Output the [x, y] coordinate of the center of the cell containing the given text.  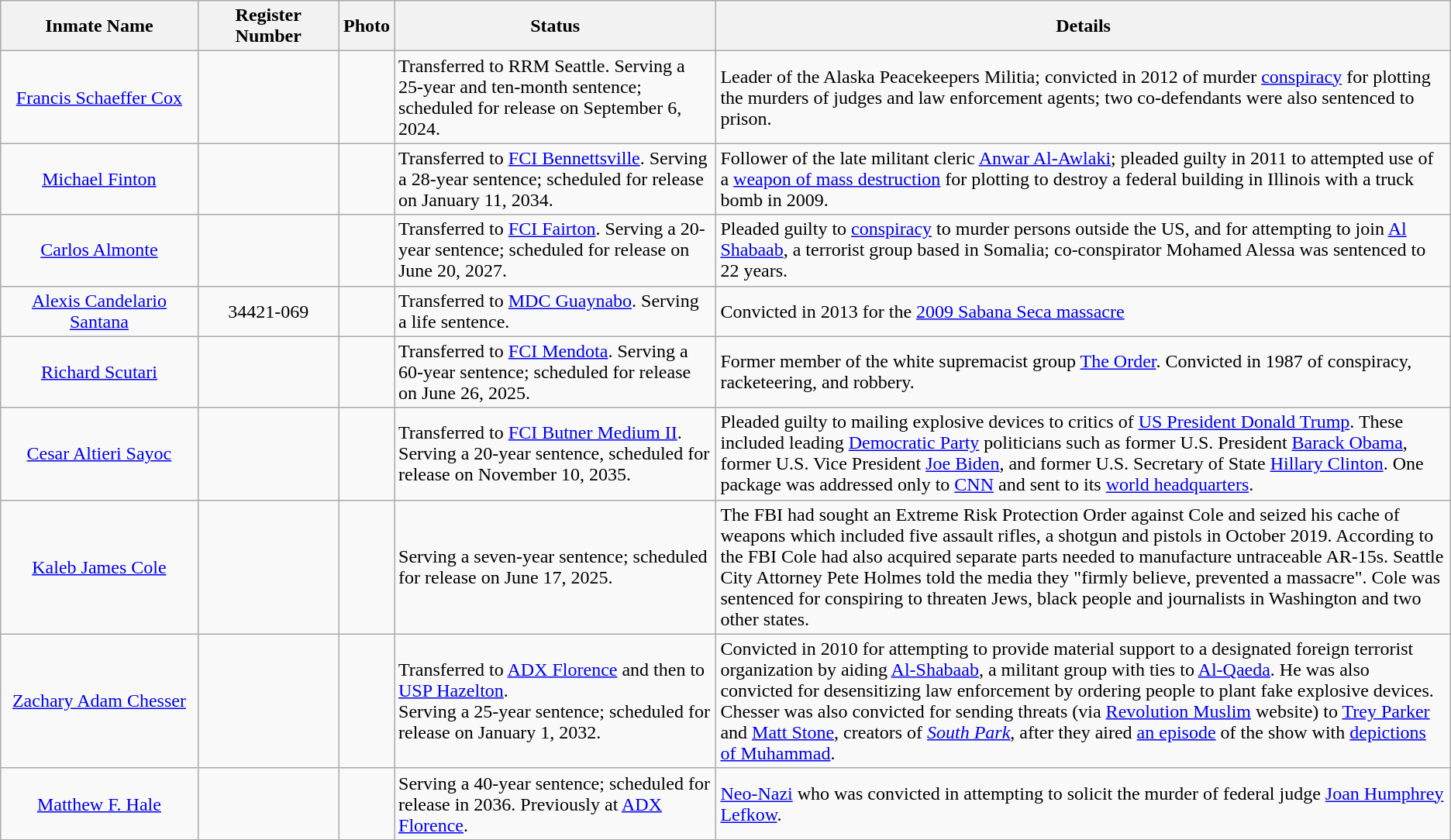
Transferred to FCI Fairton. Serving a 20-year sentence; scheduled for release on June 20, 2027. [555, 250]
Matthew F. Hale [99, 804]
Michael Finton [99, 179]
Transferred to FCI Mendota. Serving a 60-year sentence; scheduled for release on June 26, 2025. [555, 372]
Kaleb James Cole [99, 567]
Carlos Almonte [99, 250]
Transferred to MDC Guaynabo. Serving a life sentence. [555, 312]
Serving a seven-year sentence; scheduled for release on June 17, 2025. [555, 567]
Cesar Altieri Sayoc [99, 454]
Photo [366, 26]
Register Number [268, 26]
Serving a 40-year sentence; scheduled for release in 2036. Previously at ADX Florence. [555, 804]
Inmate Name [99, 26]
Transferred to FCI Butner Medium II.Serving a 20-year sentence, scheduled for release on November 10, 2035. [555, 454]
Richard Scutari [99, 372]
Convicted in 2013 for the 2009 Sabana Seca massacre [1084, 312]
Former member of the white supremacist group The Order. Convicted in 1987 of conspiracy, racketeering, and robbery. [1084, 372]
34421-069 [268, 312]
Status [555, 26]
Alexis Candelario Santana [99, 312]
Details [1084, 26]
Transferred to RRM Seattle. Serving a 25-year and ten-month sentence; scheduled for release on September 6, 2024. [555, 98]
Neo-Nazi who was convicted in attempting to solicit the murder of federal judge Joan Humphrey Lefkow. [1084, 804]
Francis Schaeffer Cox [99, 98]
Transferred to ADX Florence and then to USP Hazelton.Serving a 25-year sentence; scheduled for release on January 1, 2032. [555, 701]
Transferred to FCI Bennettsville. Serving a 28-year sentence; scheduled for release on January 11, 2034. [555, 179]
Zachary Adam Chesser [99, 701]
